Pinpoint the cell where the given text exists, returning its [X, Y] midpoint coordinate. 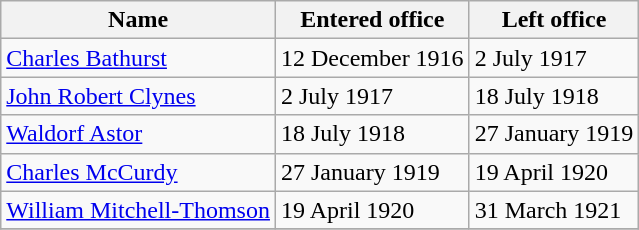
Entered office [372, 20]
Waldorf Astor [138, 134]
Left office [554, 20]
Charles McCurdy [138, 172]
Charles Bathurst [138, 58]
Name [138, 20]
12 December 1916 [372, 58]
31 March 1921 [554, 210]
John Robert Clynes [138, 96]
William Mitchell-Thomson [138, 210]
